Detect which cell encompasses the target text, then output its (x, y) center coordinate. 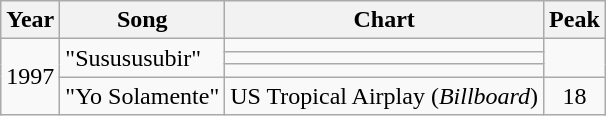
1997 (30, 77)
US Tropical Airplay (Billboard) (384, 96)
"Susususubir" (142, 58)
"Yo Solamente" (142, 96)
18 (575, 96)
Chart (384, 20)
Year (30, 20)
Peak (575, 20)
Song (142, 20)
